Return (X, Y) of the center of cell containing provided text 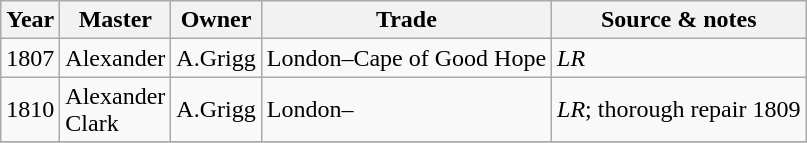
Source & notes (679, 20)
1810 (30, 110)
Year (30, 20)
Master (116, 20)
AlexanderClark (116, 110)
London–Cape of Good Hope (406, 58)
LR (679, 58)
London– (406, 110)
1807 (30, 58)
Owner (216, 20)
Alexander (116, 58)
Trade (406, 20)
LR; thorough repair 1809 (679, 110)
